Output the (X, Y) coordinate of the center of the cell containing the given text.  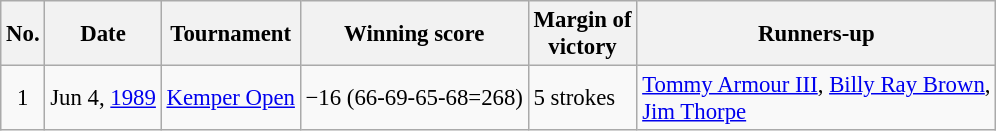
Runners-up (816, 34)
Kemper Open (230, 98)
Jun 4, 1989 (103, 98)
Tournament (230, 34)
1 (23, 98)
No. (23, 34)
5 strokes (582, 98)
Date (103, 34)
−16 (66-69-65-68=268) (414, 98)
Margin ofvictory (582, 34)
Tommy Armour III, Billy Ray Brown, Jim Thorpe (816, 98)
Winning score (414, 34)
